From the cell containing the given text, extract its center point as [X, Y] coordinate. 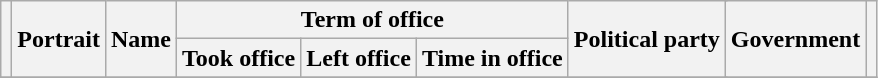
Term of office [373, 20]
Government [795, 39]
Political party [646, 39]
Took office [239, 58]
Name [140, 39]
Left office [359, 58]
Portrait [59, 39]
Time in office [492, 58]
